Pinpoint the cell where the given text exists, returning its [X, Y] midpoint coordinate. 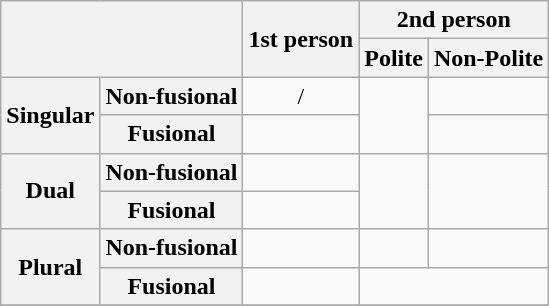
/ [301, 96]
Polite [394, 58]
Plural [50, 267]
Singular [50, 115]
2nd person [454, 20]
Dual [50, 191]
Non-Polite [488, 58]
1st person [301, 39]
